Capture the cell that displays the provided text and extract its [X, Y] central coordinate. 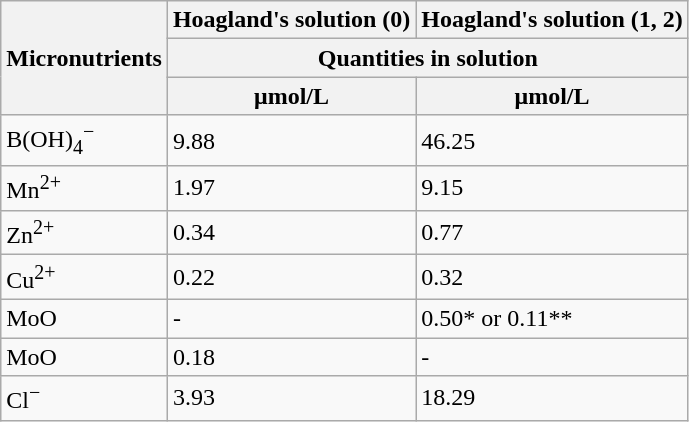
Cl− [84, 398]
1.97 [291, 188]
3.93 [291, 398]
Micronutrients [84, 58]
Cu2+ [84, 278]
9.88 [291, 140]
Mn2+ [84, 188]
0.18 [291, 357]
0.22 [291, 278]
9.15 [552, 188]
Hoagland's solution (0) [291, 20]
B(OH)4− [84, 140]
Quantities in solution [428, 58]
Hoagland's solution (1, 2) [552, 20]
0.50* or 0.11** [552, 318]
0.32 [552, 278]
0.77 [552, 232]
18.29 [552, 398]
Zn2+ [84, 232]
46.25 [552, 140]
0.34 [291, 232]
